Find where the given text appears and provide that cell's center as (X, Y) coordinate. 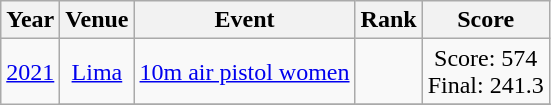
10m air pistol women (244, 72)
Year (30, 20)
Venue (97, 20)
2021 (30, 72)
Lima (97, 72)
Rank (388, 20)
Event (244, 20)
Score: 574Final: 241.3 (486, 72)
Score (486, 20)
